Determine the (X, Y) coordinate at the center of the cell enclosing the given text.  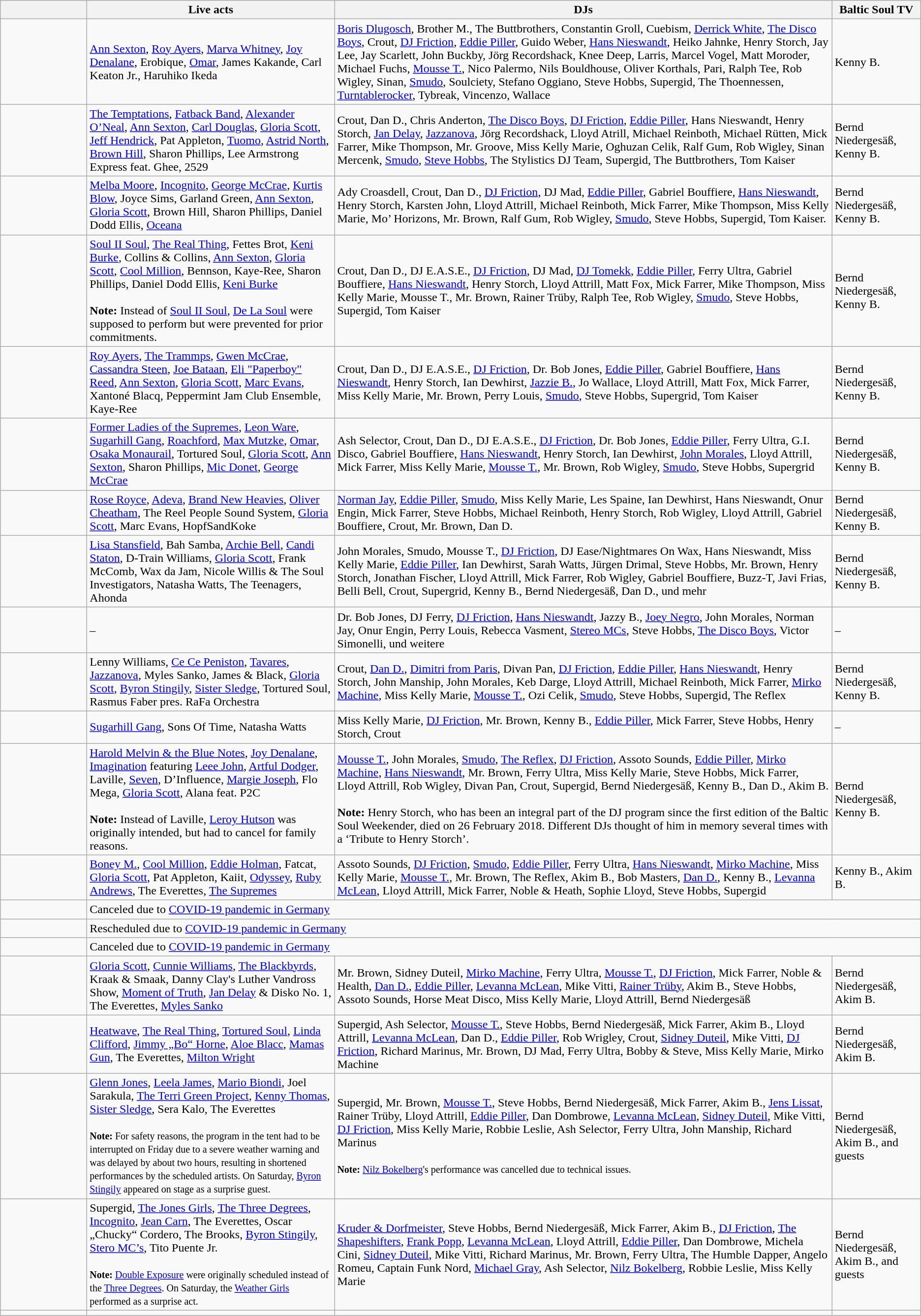
Miss Kelly Marie, DJ Friction, Mr. Brown, Kenny B., Eddie Piller, Mick Farrer, Steve Hobbs, Henry Storch, Crout (583, 727)
Boney M., Cool Million, Eddie Holman, Fatcat, Gloria Scott, Pat Appleton, Kaiit, Odyssey, Ruby Andrews, The Everettes, The Supremes (211, 878)
Heatwave, The Real Thing, Tortured Soul, Linda Clifford, Jimmy „Bo“ Horne, Aloe Blacc, Mamas Gun, The Everettes, Milton Wright (211, 1044)
Rescheduled due to COVID-19 pandemic in Germany (504, 928)
Kenny B., Akim B. (876, 878)
Sugarhill Gang, Sons Of Time, Natasha Watts (211, 727)
Kenny B. (876, 62)
Live acts (211, 10)
DJs (583, 10)
Ann Sexton, Roy Ayers, Marva Whitney, Joy Denalane, Erobique, Omar, James Kakande, Carl Keaton Jr., Haruhiko Ikeda (211, 62)
Baltic Soul TV (876, 10)
Rose Royce, Adeva, Brand New Heavies, Oliver Cheatham, The Reel People Sound System, Gloria Scott, Marc Evans, HopfSandKoke (211, 513)
